Output the [X, Y] coordinate of the center of the cell containing the given text.  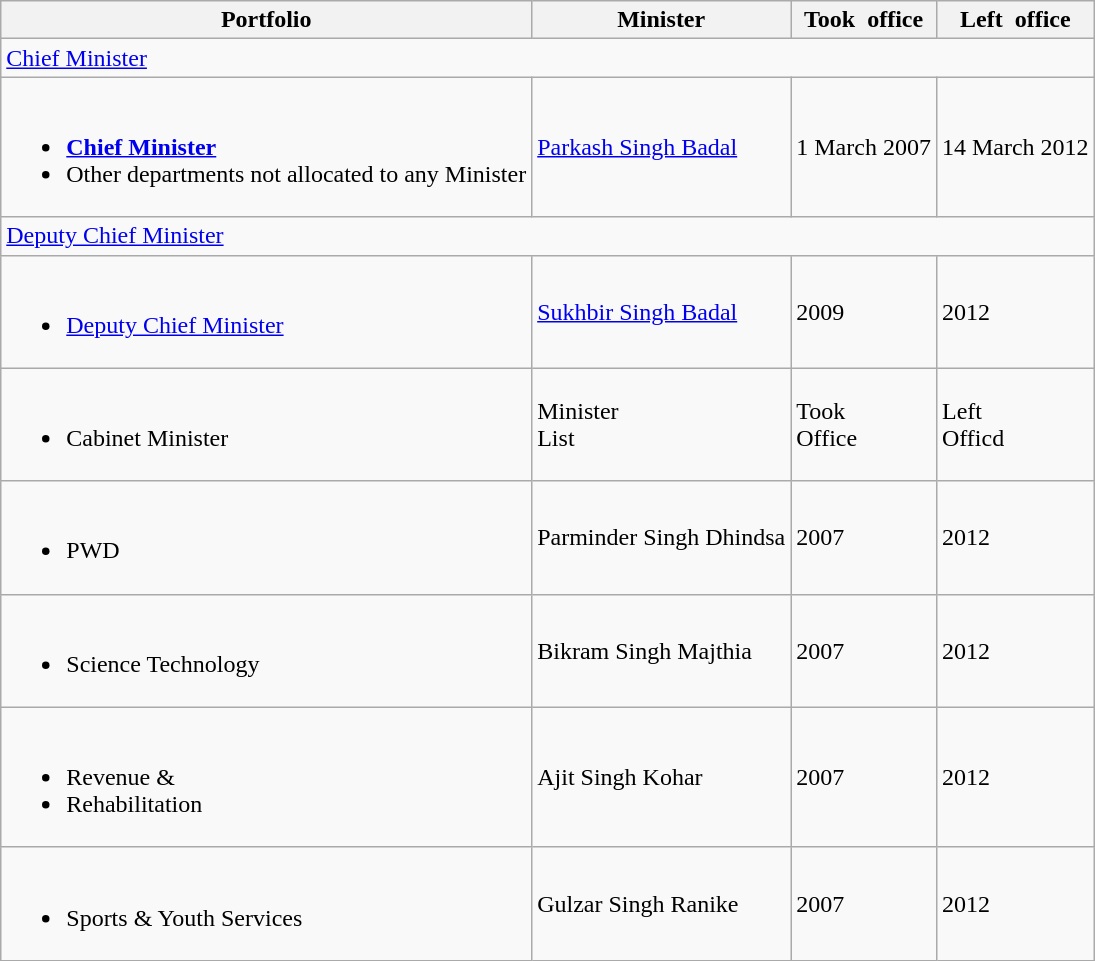
Took office [864, 20]
Bikram Singh Majthia [662, 650]
Ajit Singh Kohar [662, 777]
Chief Minister [548, 58]
Gulzar Singh Ranike [662, 904]
Portfolio [266, 20]
14 March 2012 [1015, 147]
Cabinet Minister [266, 424]
Sukhbir Singh Badal [662, 312]
Science Technology [266, 650]
TookOffice [864, 424]
Parminder Singh Dhindsa [662, 538]
Revenue &Rehabilitation [266, 777]
2009 [864, 312]
Chief MinisterOther departments not allocated to any Minister [266, 147]
Parkash Singh Badal [662, 147]
1 March 2007 [864, 147]
Sports & Youth Services [266, 904]
Left office [1015, 20]
PWD [266, 538]
LeftOfficd [1015, 424]
Minister [662, 20]
MinisterList [662, 424]
